Search for the cell housing the specified text and yield its [X, Y] center coordinate. 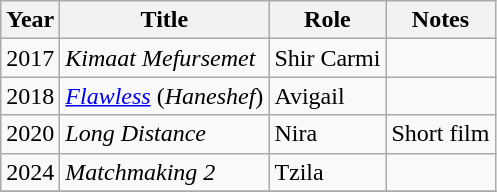
Role [328, 20]
Title [164, 20]
Matchmaking 2 [164, 172]
Nira [328, 134]
Tzila [328, 172]
Flawless (Haneshef) [164, 96]
Short film [440, 134]
2017 [30, 58]
Avigail [328, 96]
Kimaat Mefursemet [164, 58]
Year [30, 20]
Notes [440, 20]
Shir Carmi [328, 58]
2024 [30, 172]
2018 [30, 96]
Long Distance [164, 134]
2020 [30, 134]
